Locate the cell with the specified text and output its (X, Y) center coordinate. 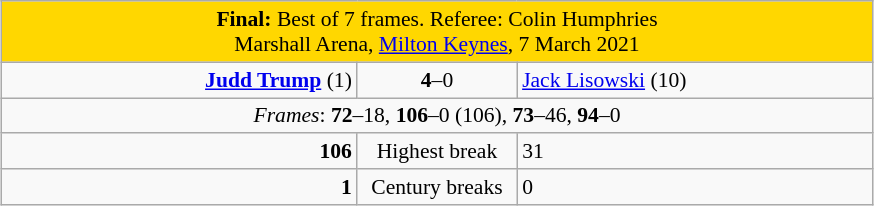
Judd Trump (1) (180, 80)
Highest break (437, 152)
1 (180, 187)
4–0 (437, 80)
31 (694, 152)
Final: Best of 7 frames. Referee: Colin Humphries Marshall Arena, Milton Keynes, 7 March 2021 (437, 32)
0 (694, 187)
Jack Lisowski (10) (694, 80)
Century breaks (437, 187)
106 (180, 152)
Frames: 72–18, 106–0 (106), 73–46, 94–0 (437, 116)
